Provide the [X, Y] coordinate of the cell's center where the given text is located.  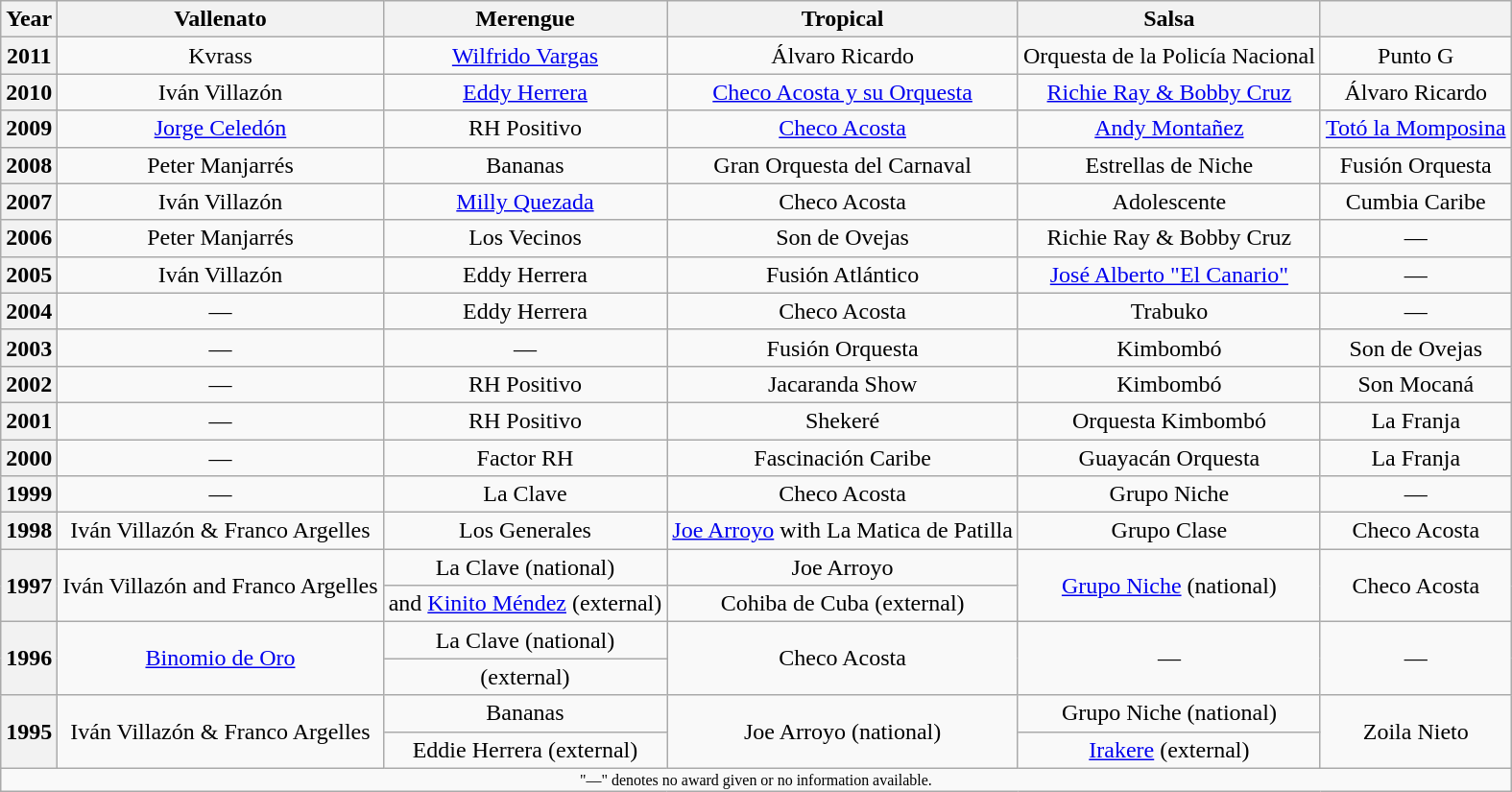
2011 [29, 56]
Los Vecinos [525, 238]
Gran Orquesta del Carnaval [843, 165]
Binomio de Oro [221, 659]
and Kinito Méndez (external) [525, 604]
Factor RH [525, 458]
Punto G [1415, 56]
1996 [29, 659]
Salsa [1169, 19]
Shekeré [843, 420]
Adolescente [1169, 202]
Fascinación Caribe [843, 458]
Tropical [843, 19]
Grupo Niche [1169, 494]
La Clave [525, 494]
Jorge Celedón [221, 129]
Kvrass [221, 56]
José Alberto "El Canario" [1169, 275]
Year [29, 19]
Trabuko [1169, 311]
Iván Villazón and Franco Argelles [221, 586]
Irakere (external) [1169, 750]
Eddie Herrera (external) [525, 750]
Joe Arroyo [843, 567]
2001 [29, 420]
Cumbia Caribe [1415, 202]
2010 [29, 92]
Joe Arroyo with La Matica de Patilla [843, 531]
1995 [29, 732]
1997 [29, 586]
2008 [29, 165]
2007 [29, 202]
Grupo Clase [1169, 531]
2002 [29, 384]
Cohiba de Cuba (external) [843, 604]
Jacaranda Show [843, 384]
2005 [29, 275]
Estrellas de Niche [1169, 165]
2003 [29, 348]
Son Mocaná [1415, 384]
2004 [29, 311]
2006 [29, 238]
Zoila Nieto [1415, 732]
1999 [29, 494]
Totó la Momposina [1415, 129]
Checo Acosta y su Orquesta [843, 92]
1998 [29, 531]
2009 [29, 129]
Vallenato [221, 19]
Los Generales [525, 531]
Wilfrido Vargas [525, 56]
(external) [525, 677]
Fusión Atlántico [843, 275]
Andy Montañez [1169, 129]
"—" denotes no award given or no information available. [756, 780]
2000 [29, 458]
Orquesta de la Policía Nacional [1169, 56]
Joe Arroyo (national) [843, 732]
Guayacán Orquesta [1169, 458]
Milly Quezada [525, 202]
Orquesta Kimbombó [1169, 420]
Merengue [525, 19]
